Identify which cell holds the provided text, then report its (x, y) central coordinate. 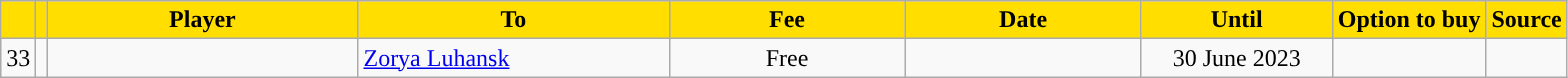
30 June 2023 (1236, 58)
Player (202, 20)
Zorya Luhansk (514, 58)
Fee (787, 20)
Option to buy (1409, 20)
Free (787, 58)
Date (1023, 20)
Until (1236, 20)
33 (18, 58)
Source (1526, 20)
To (514, 20)
